Locate the cell with the specified text and output its (X, Y) center coordinate. 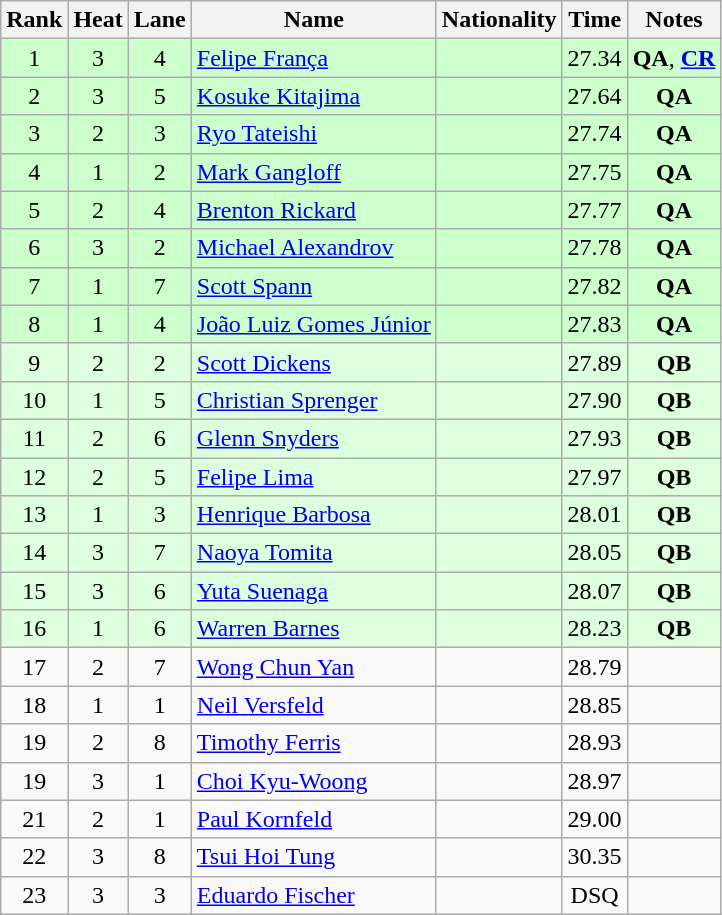
Henrique Barbosa (314, 515)
15 (34, 591)
Rank (34, 20)
Lane (160, 20)
Name (314, 20)
28.85 (594, 705)
27.78 (594, 248)
Yuta Suenaga (314, 591)
Choi Kyu-Woong (314, 781)
Mark Gangloff (314, 172)
9 (34, 362)
Felipe Lima (314, 477)
Time (594, 20)
23 (34, 895)
17 (34, 667)
28.79 (594, 667)
27.74 (594, 134)
28.05 (594, 553)
27.82 (594, 286)
10 (34, 400)
Naoya Tomita (314, 553)
22 (34, 857)
Brenton Rickard (314, 210)
27.90 (594, 400)
Wong Chun Yan (314, 667)
18 (34, 705)
12 (34, 477)
28.01 (594, 515)
28.23 (594, 629)
27.64 (594, 96)
27.93 (594, 438)
14 (34, 553)
Michael Alexandrov (314, 248)
Nationality (499, 20)
28.07 (594, 591)
Tsui Hoi Tung (314, 857)
13 (34, 515)
QA, CR (674, 58)
16 (34, 629)
27.89 (594, 362)
DSQ (594, 895)
21 (34, 819)
Felipe França (314, 58)
27.77 (594, 210)
27.34 (594, 58)
Scott Dickens (314, 362)
28.93 (594, 743)
Heat (98, 20)
Neil Versfeld (314, 705)
Glenn Snyders (314, 438)
João Luiz Gomes Júnior (314, 324)
29.00 (594, 819)
30.35 (594, 857)
Christian Sprenger (314, 400)
Eduardo Fischer (314, 895)
Scott Spann (314, 286)
Ryo Tateishi (314, 134)
11 (34, 438)
Paul Kornfeld (314, 819)
Kosuke Kitajima (314, 96)
28.97 (594, 781)
Notes (674, 20)
27.83 (594, 324)
Timothy Ferris (314, 743)
27.75 (594, 172)
Warren Barnes (314, 629)
27.97 (594, 477)
